Determine the [X, Y] coordinate at the center of the cell enclosing the given text.  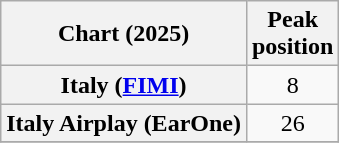
Italy Airplay (EarOne) [124, 123]
Chart (2025) [124, 34]
26 [292, 123]
Italy (FIMI) [124, 85]
8 [292, 85]
Peakposition [292, 34]
